Scan for the cell matching the given text and deliver its (X, Y) coordinate at center. 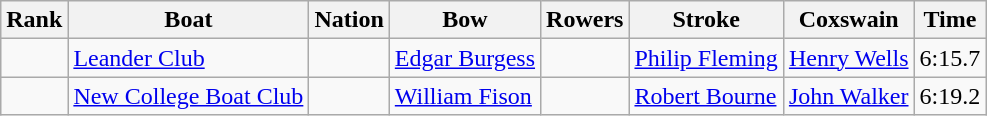
Coxswain (848, 20)
William Fison (464, 96)
Time (950, 20)
Philip Fleming (706, 58)
Bow (464, 20)
Henry Wells (848, 58)
Robert Bourne (706, 96)
Boat (188, 20)
Leander Club (188, 58)
Edgar Burgess (464, 58)
Stroke (706, 20)
New College Boat Club (188, 96)
John Walker (848, 96)
6:15.7 (950, 58)
Rowers (585, 20)
Rank (34, 20)
Nation (349, 20)
6:19.2 (950, 96)
